Provide the [x, y] coordinate of the cell's center where the given text is located.  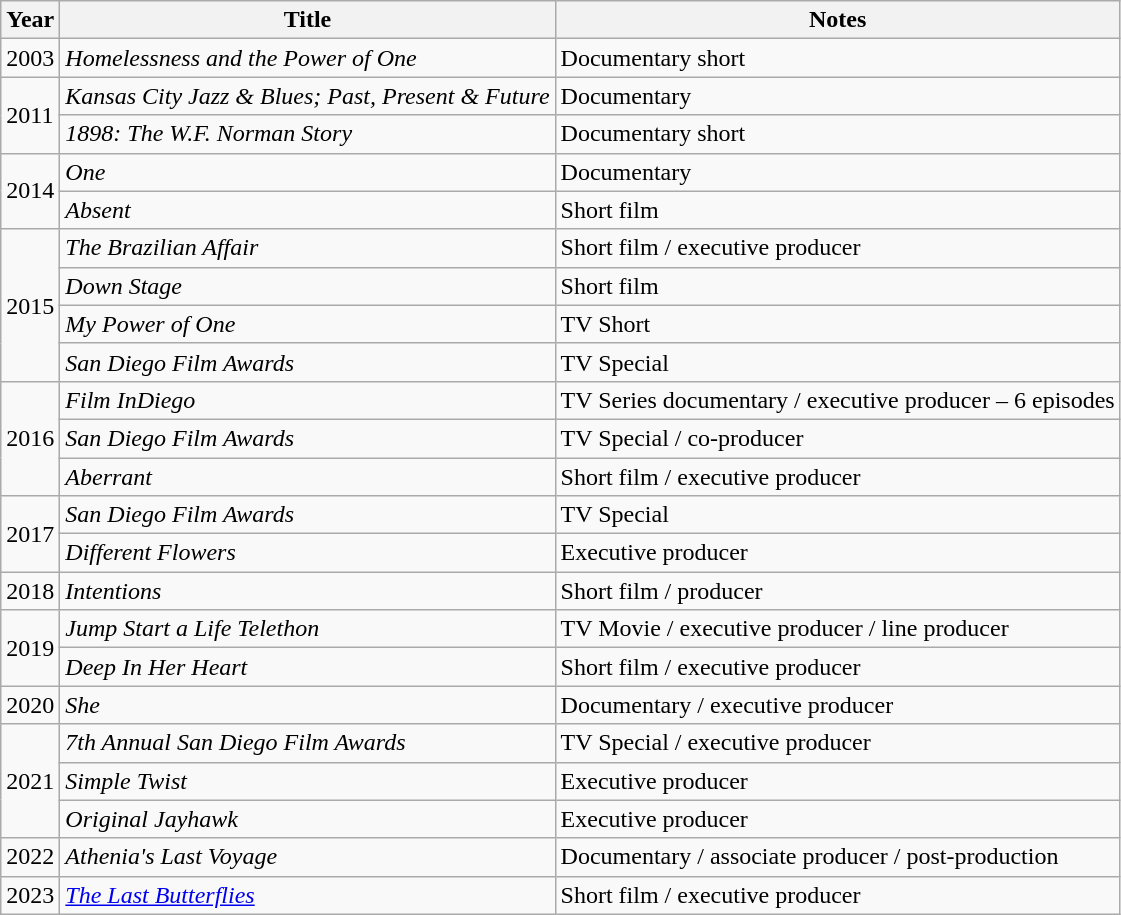
2020 [30, 705]
2023 [30, 895]
My Power of One [308, 324]
Different Flowers [308, 553]
2015 [30, 305]
Homelessness and the Power of One [308, 58]
2021 [30, 781]
Simple Twist [308, 781]
Intentions [308, 591]
Athenia's Last Voyage [308, 857]
Down Stage [308, 286]
The Brazilian Affair [308, 248]
2018 [30, 591]
Absent [308, 210]
Aberrant [308, 477]
Jump Start a Life Telethon [308, 629]
2019 [30, 648]
7th Annual San Diego Film Awards [308, 743]
Notes [838, 20]
One [308, 172]
2022 [30, 857]
Documentary / associate producer / post-production [838, 857]
TV Special / co-producer [838, 438]
Original Jayhawk [308, 819]
The Last Butterflies [308, 895]
TV Special / executive producer [838, 743]
Kansas City Jazz & Blues; Past, Present & Future [308, 96]
2016 [30, 438]
Deep In Her Heart [308, 667]
2011 [30, 115]
Film InDiego [308, 400]
2014 [30, 191]
TV Short [838, 324]
Year [30, 20]
Short film / producer [838, 591]
Title [308, 20]
2003 [30, 58]
1898: The W.F. Norman Story [308, 134]
She [308, 705]
TV Movie / executive producer / line producer [838, 629]
Documentary / executive producer [838, 705]
TV Series documentary / executive producer – 6 episodes [838, 400]
2017 [30, 534]
